Capture the cell that displays the provided text and extract its (x, y) central coordinate. 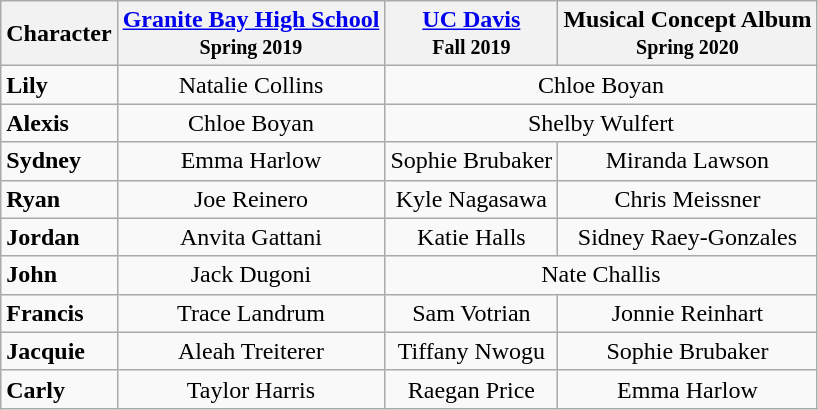
Character (59, 34)
John (59, 275)
Sam Votrian (472, 313)
Shelby Wulfert (601, 123)
Taylor Harris (251, 389)
Francis (59, 313)
Jordan (59, 237)
Sidney Raey-Gonzales (688, 237)
Lily (59, 85)
UC DavisFall 2019 (472, 34)
Musical Concept AlbumSpring 2020 (688, 34)
Jack Dugoni (251, 275)
Joe Reinero (251, 199)
Nate Challis (601, 275)
Jonnie Reinhart (688, 313)
Trace Landrum (251, 313)
Natalie Collins (251, 85)
Granite Bay High SchoolSpring 2019 (251, 34)
Anvita Gattani (251, 237)
Jacquie (59, 351)
Kyle Nagasawa (472, 199)
Miranda Lawson (688, 161)
Alexis (59, 123)
Sydney (59, 161)
Carly (59, 389)
Chris Meissner (688, 199)
Ryan (59, 199)
Tiffany Nwogu (472, 351)
Katie Halls (472, 237)
Aleah Treiterer (251, 351)
Raegan Price (472, 389)
